Output the (x, y) coordinate of the center of the cell containing the given text.  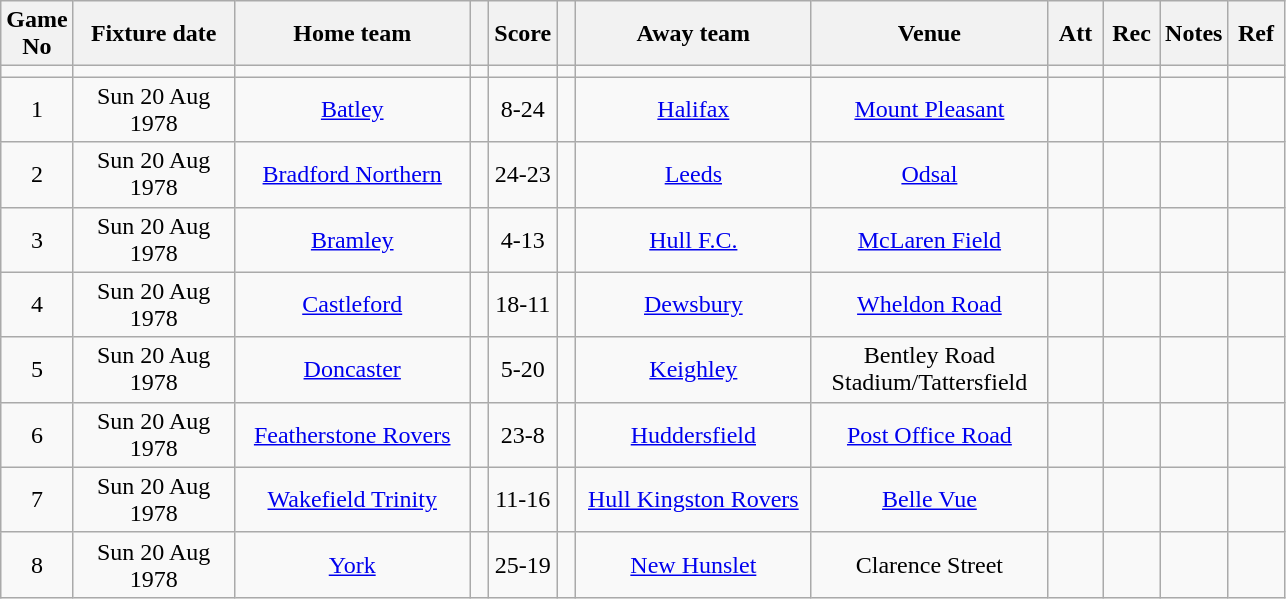
Odsal (929, 174)
Bramley (352, 240)
24-23 (523, 174)
Ref (1256, 34)
New Hunslet (693, 564)
Batley (352, 110)
Huddersfield (693, 434)
Dewsbury (693, 304)
Leeds (693, 174)
7 (37, 500)
Notes (1194, 34)
11-16 (523, 500)
Venue (929, 34)
23-8 (523, 434)
Score (523, 34)
Hull Kingston Rovers (693, 500)
Home team (352, 34)
Post Office Road (929, 434)
25-19 (523, 564)
Halifax (693, 110)
Away team (693, 34)
4-13 (523, 240)
8 (37, 564)
6 (37, 434)
4 (37, 304)
Castleford (352, 304)
8-24 (523, 110)
Clarence Street (929, 564)
Keighley (693, 370)
Wheldon Road (929, 304)
5 (37, 370)
2 (37, 174)
1 (37, 110)
Bentley Road Stadium/Tattersfield (929, 370)
Bradford Northern (352, 174)
McLaren Field (929, 240)
Rec (1132, 34)
Belle Vue (929, 500)
Mount Pleasant (929, 110)
3 (37, 240)
Fixture date (154, 34)
Hull F.C. (693, 240)
5-20 (523, 370)
Att (1075, 34)
Game No (37, 34)
York (352, 564)
Featherstone Rovers (352, 434)
18-11 (523, 304)
Wakefield Trinity (352, 500)
Doncaster (352, 370)
